Output the (x, y) coordinate of the center of the cell containing the given text.  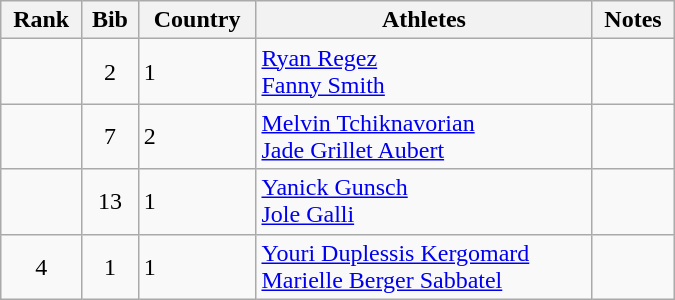
Youri Duplessis KergomardMarielle Berger Sabbatel (424, 266)
13 (110, 202)
Melvin TchiknavorianJade Grillet Aubert (424, 136)
4 (42, 266)
Athletes (424, 20)
Yanick GunschJole Galli (424, 202)
Notes (633, 20)
Ryan RegezFanny Smith (424, 72)
Bib (110, 20)
7 (110, 136)
Rank (42, 20)
Country (197, 20)
